Return the (X, Y) coordinate for the center point of the cell that contains the specified text.  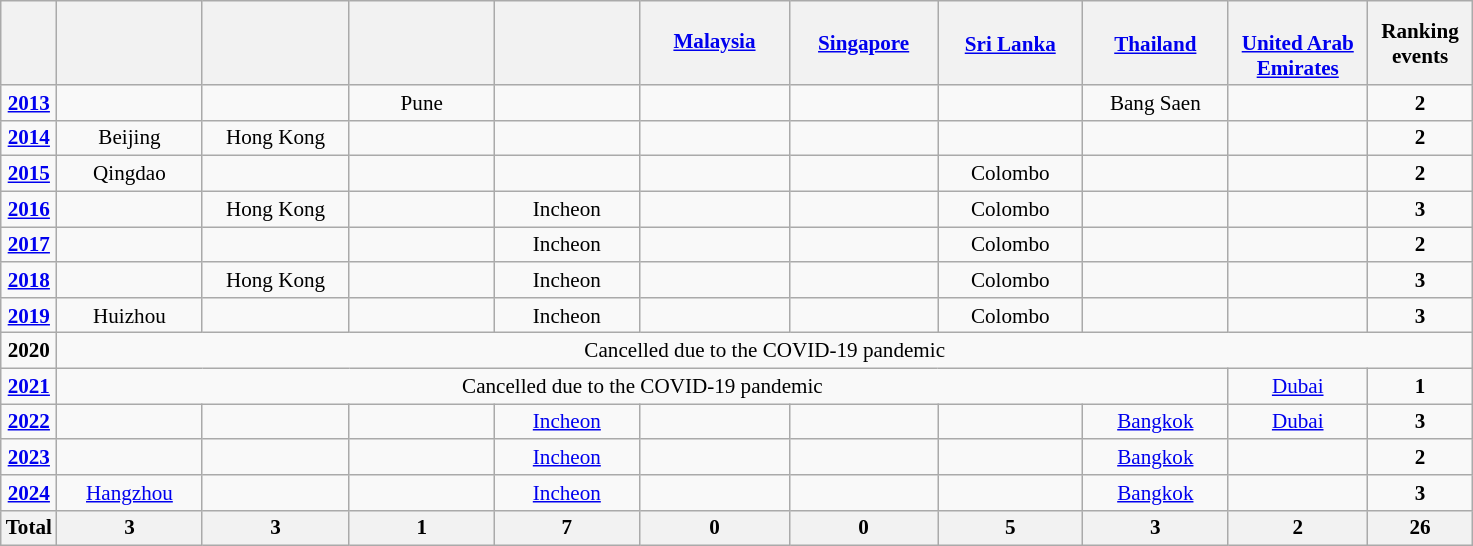
5 (1010, 528)
2016 (29, 208)
Pune (422, 102)
Beijing (130, 138)
Malaysia (714, 43)
Thailand (1156, 43)
2019 (29, 314)
Total (29, 528)
2013 (29, 102)
2018 (29, 280)
Singapore (864, 43)
2024 (29, 492)
2021 (29, 386)
Huizhou (130, 314)
Bang Saen (1156, 102)
26 (1420, 528)
Ranking events (1420, 43)
Qingdao (130, 174)
2017 (29, 244)
2020 (29, 350)
7 (566, 528)
Sri Lanka (1010, 43)
United Arab Emirates (1298, 43)
2023 (29, 456)
Hangzhou (130, 492)
2014 (29, 138)
2015 (29, 174)
2022 (29, 422)
